Output the [X, Y] coordinate of the center of the cell containing the given text.  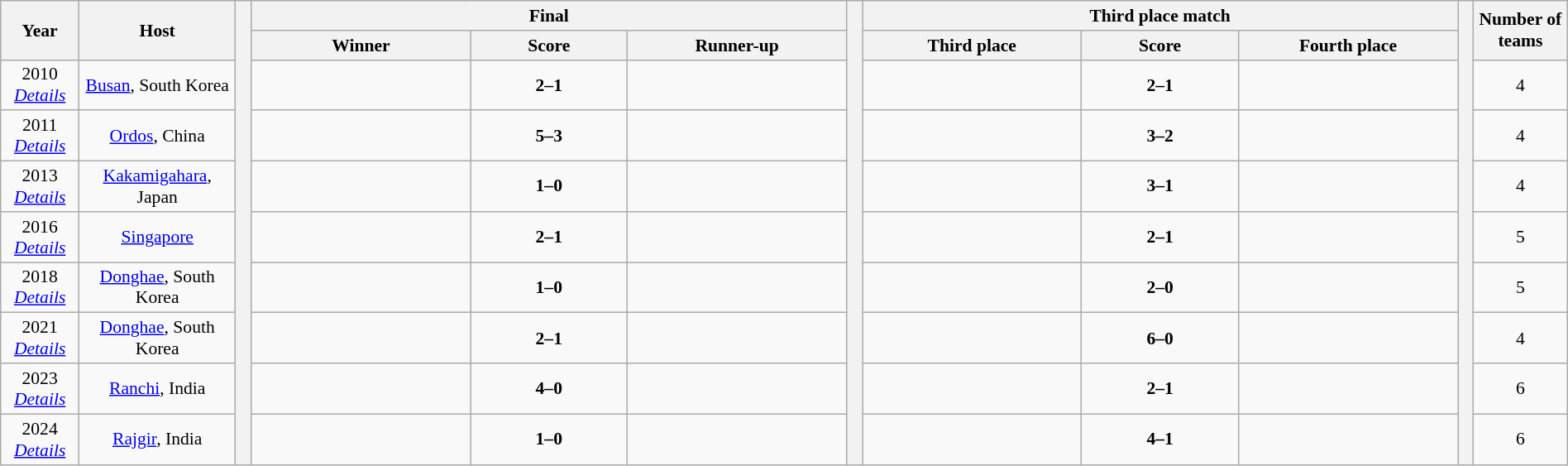
Winner [361, 46]
Fourth place [1348, 46]
Runner-up [738, 46]
Ordos, China [157, 136]
Singapore [157, 237]
2024Details [40, 439]
Busan, South Korea [157, 84]
2–0 [1159, 288]
Host [157, 30]
2016 Details [40, 237]
6–0 [1159, 338]
4–0 [549, 389]
2010Details [40, 84]
2011Details [40, 136]
Kakamigahara, Japan [157, 187]
Rajgir, India [157, 439]
3–2 [1159, 136]
Number of teams [1520, 30]
3–1 [1159, 187]
Year [40, 30]
Ranchi, India [157, 389]
2023Details [40, 389]
Final [549, 16]
2018 Details [40, 288]
2021Details [40, 338]
4–1 [1159, 439]
Third place match [1160, 16]
2013Details [40, 187]
5–3 [549, 136]
Third place [973, 46]
